Determine the (x, y) coordinate at the center of the cell enclosing the given text.  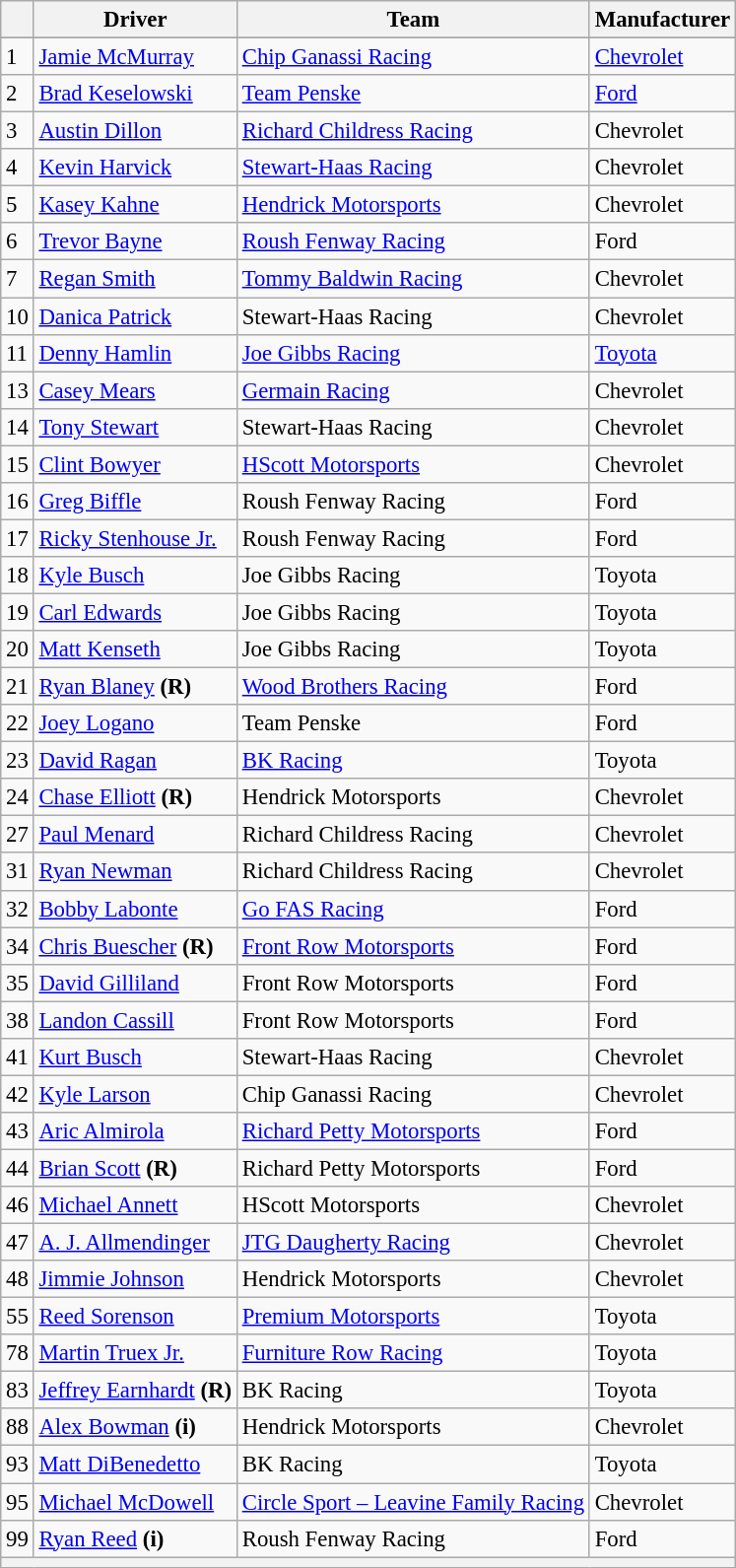
Regan Smith (135, 279)
Jimmie Johnson (135, 1279)
42 (18, 1094)
Martin Truex Jr. (135, 1353)
4 (18, 168)
38 (18, 1020)
31 (18, 872)
Germain Racing (413, 390)
Furniture Row Racing (413, 1353)
27 (18, 835)
JTG Daugherty Racing (413, 1243)
Wood Brothers Racing (413, 687)
47 (18, 1243)
17 (18, 538)
Austin Dillon (135, 131)
93 (18, 1465)
Trevor Bayne (135, 241)
Go FAS Racing (413, 909)
20 (18, 649)
Premium Motorsports (413, 1317)
2 (18, 94)
Carl Edwards (135, 612)
23 (18, 761)
Kyle Larson (135, 1094)
David Gilliland (135, 983)
Joey Logano (135, 723)
Chris Buescher (R) (135, 946)
15 (18, 464)
5 (18, 205)
6 (18, 241)
48 (18, 1279)
Tony Stewart (135, 427)
Michael McDowell (135, 1502)
Brian Scott (R) (135, 1168)
16 (18, 502)
19 (18, 612)
Kevin Harvick (135, 168)
Driver (135, 20)
Tommy Baldwin Racing (413, 279)
7 (18, 279)
88 (18, 1428)
Matt DiBenedetto (135, 1465)
34 (18, 946)
10 (18, 316)
46 (18, 1205)
43 (18, 1131)
95 (18, 1502)
Clint Bowyer (135, 464)
1 (18, 57)
14 (18, 427)
83 (18, 1391)
Ryan Newman (135, 872)
Paul Menard (135, 835)
Ricky Stenhouse Jr. (135, 538)
Michael Annett (135, 1205)
Reed Sorenson (135, 1317)
Manufacturer (662, 20)
22 (18, 723)
78 (18, 1353)
41 (18, 1057)
32 (18, 909)
99 (18, 1538)
Chase Elliott (R) (135, 797)
Casey Mears (135, 390)
Ryan Reed (i) (135, 1538)
David Ragan (135, 761)
Matt Kenseth (135, 649)
Circle Sport – Leavine Family Racing (413, 1502)
11 (18, 353)
Team (413, 20)
Kyle Busch (135, 576)
Alex Bowman (i) (135, 1428)
A. J. Allmendinger (135, 1243)
Jamie McMurray (135, 57)
24 (18, 797)
Landon Cassill (135, 1020)
Kasey Kahne (135, 205)
Kurt Busch (135, 1057)
13 (18, 390)
44 (18, 1168)
Danica Patrick (135, 316)
55 (18, 1317)
18 (18, 576)
Jeffrey Earnhardt (R) (135, 1391)
3 (18, 131)
Greg Biffle (135, 502)
Aric Almirola (135, 1131)
21 (18, 687)
Denny Hamlin (135, 353)
Brad Keselowski (135, 94)
35 (18, 983)
Ryan Blaney (R) (135, 687)
Bobby Labonte (135, 909)
